Detect which cell encompasses the target text, then output its (X, Y) center coordinate. 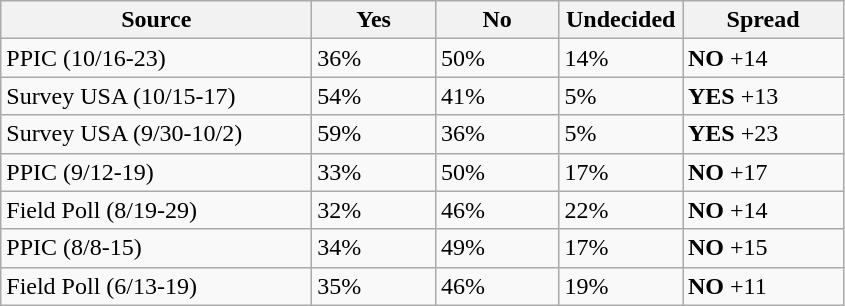
PPIC (10/16-23) (156, 58)
Undecided (621, 20)
YES +23 (762, 134)
No (497, 20)
32% (374, 210)
NO +17 (762, 172)
Field Poll (6/13-19) (156, 286)
34% (374, 248)
41% (497, 96)
22% (621, 210)
PPIC (8/8-15) (156, 248)
35% (374, 286)
Survey USA (9/30-10/2) (156, 134)
14% (621, 58)
Field Poll (8/19-29) (156, 210)
19% (621, 286)
49% (497, 248)
Spread (762, 20)
NO +11 (762, 286)
54% (374, 96)
PPIC (9/12-19) (156, 172)
Yes (374, 20)
59% (374, 134)
NO +15 (762, 248)
Survey USA (10/15-17) (156, 96)
YES +13 (762, 96)
Source (156, 20)
33% (374, 172)
